Search for the cell housing the specified text and yield its (x, y) center coordinate. 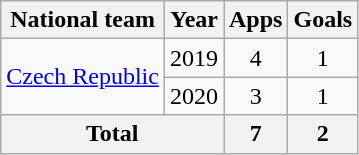
2020 (194, 96)
National team (83, 20)
Apps (256, 20)
2019 (194, 58)
Total (112, 134)
3 (256, 96)
Czech Republic (83, 77)
Year (194, 20)
Goals (323, 20)
7 (256, 134)
2 (323, 134)
4 (256, 58)
